From the cell containing the given text, extract its center point as [X, Y] coordinate. 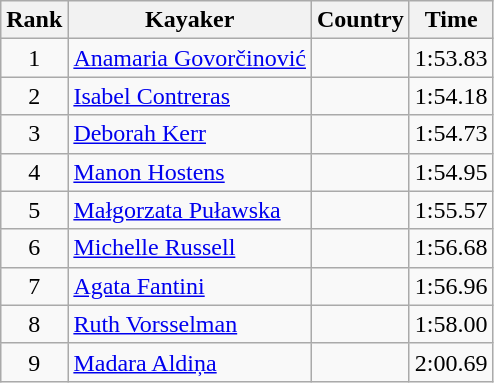
4 [34, 172]
Anamaria Govorčinović [190, 58]
2:00.69 [451, 362]
1:54.73 [451, 134]
6 [34, 248]
Kayaker [190, 20]
1:55.57 [451, 210]
Time [451, 20]
2 [34, 96]
1:56.68 [451, 248]
1:54.95 [451, 172]
1:53.83 [451, 58]
1 [34, 58]
5 [34, 210]
1:54.18 [451, 96]
Deborah Kerr [190, 134]
9 [34, 362]
Manon Hostens [190, 172]
Ruth Vorsselman [190, 324]
Country [361, 20]
Michelle Russell [190, 248]
7 [34, 286]
8 [34, 324]
3 [34, 134]
1:56.96 [451, 286]
Madara Aldiņa [190, 362]
Isabel Contreras [190, 96]
1:58.00 [451, 324]
Małgorzata Puławska [190, 210]
Rank [34, 20]
Agata Fantini [190, 286]
